Detect which cell encompasses the target text, then output its [X, Y] center coordinate. 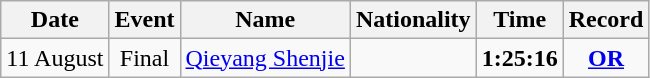
Qieyang Shenjie [265, 58]
Event [144, 20]
OR [606, 58]
Record [606, 20]
Time [520, 20]
Final [144, 58]
Date [55, 20]
Name [265, 20]
1:25:16 [520, 58]
Nationality [413, 20]
11 August [55, 58]
